Return (X, Y) of the center of cell containing provided text 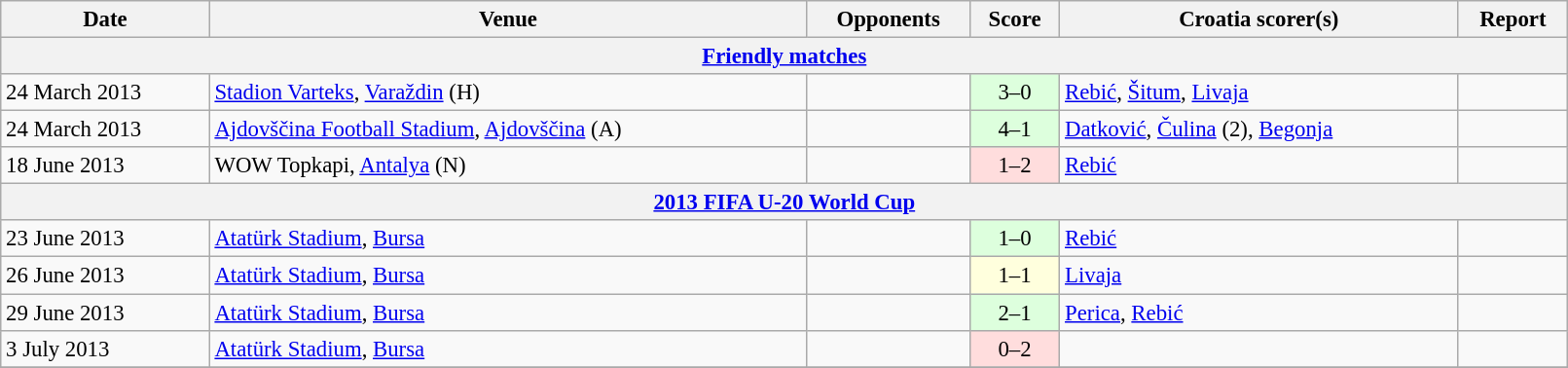
0–2 (1014, 349)
Friendly matches (784, 56)
29 June 2013 (105, 313)
Venue (508, 19)
3 July 2013 (105, 349)
1–0 (1014, 239)
Datković, Čulina (2), Begonja (1259, 129)
Score (1014, 19)
23 June 2013 (105, 239)
2–1 (1014, 313)
1–1 (1014, 276)
Date (105, 19)
2013 FIFA U-20 World Cup (784, 202)
Livaja (1259, 276)
26 June 2013 (105, 276)
Rebić, Šitum, Livaja (1259, 92)
18 June 2013 (105, 166)
Perica, Rebić (1259, 313)
Report (1513, 19)
1–2 (1014, 166)
Ajdovščina Football Stadium, Ajdovščina (A) (508, 129)
4–1 (1014, 129)
Croatia scorer(s) (1259, 19)
WOW Topkapi, Antalya (N) (508, 166)
3–0 (1014, 92)
Stadion Varteks, Varaždin (H) (508, 92)
Opponents (888, 19)
